Identify which cell holds the provided text, then report its (X, Y) central coordinate. 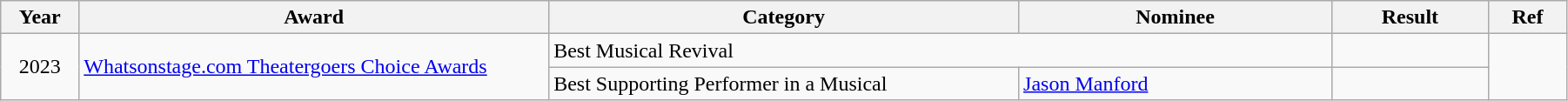
Result (1410, 17)
Ref (1527, 17)
Category (784, 17)
Award (314, 17)
Year (40, 17)
Best Musical Revival (941, 50)
Best Supporting Performer in a Musical (784, 84)
Nominee (1176, 17)
Whatsonstage.com Theatergoers Choice Awards (314, 67)
Jason Manford (1176, 84)
2023 (40, 67)
